Pinpoint the cell where the given text exists, returning its (X, Y) midpoint coordinate. 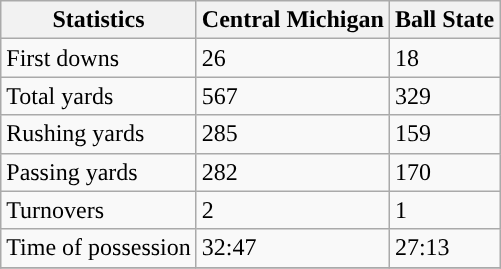
18 (444, 58)
170 (444, 172)
Turnovers (99, 210)
32:47 (292, 248)
Time of possession (99, 248)
282 (292, 172)
Ball State (444, 20)
26 (292, 58)
First downs (99, 58)
Rushing yards (99, 134)
329 (444, 96)
Central Michigan (292, 20)
Total yards (99, 96)
27:13 (444, 248)
2 (292, 210)
Passing yards (99, 172)
Statistics (99, 20)
159 (444, 134)
567 (292, 96)
285 (292, 134)
1 (444, 210)
